Provide the [x, y] coordinate of the cell's center where the given text is located.  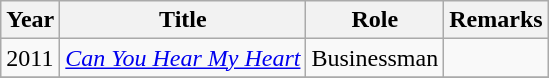
Year [30, 20]
Title [183, 20]
Role [375, 20]
Can You Hear My Heart [183, 58]
2011 [30, 58]
Businessman [375, 58]
Remarks [496, 20]
